Extract the [x, y] coordinate from the center of the cell holding the provided text.  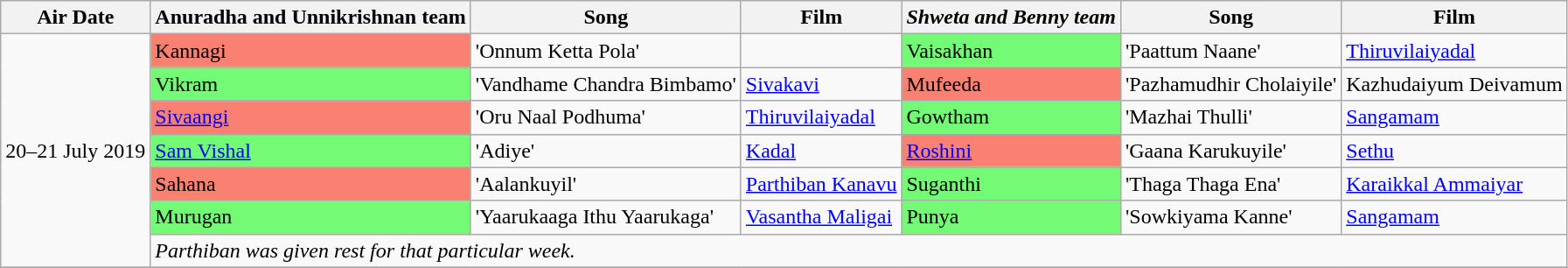
Kadal [821, 151]
'Sowkiyama Kanne' [1230, 217]
'Onnum Ketta Pola' [605, 51]
Mufeeda [1011, 84]
Kazhudaiyum Deivamum [1454, 84]
Roshini [1011, 151]
Sivakavi [821, 84]
Sethu [1454, 151]
Gowtham [1011, 117]
'Adiye' [605, 151]
Karaikkal Ammaiyar [1454, 184]
'Vandhame Chandra Bimbamo' [605, 84]
Vaisakhan [1011, 51]
Suganthi [1011, 184]
Air Date [75, 18]
Shweta and Benny team [1011, 18]
Vikram [311, 84]
'Mazhai Thulli' [1230, 117]
'Aalankuyil' [605, 184]
Vasantha Maligai [821, 217]
Parthiban Kanavu [821, 184]
'Yaarukaaga Ithu Yaarukaga' [605, 217]
Sam Vishal [311, 151]
20–21 July 2019 [75, 151]
'Gaana Karukuyile' [1230, 151]
'Oru Naal Podhuma' [605, 117]
Parthiban was given rest for that particular week. [859, 250]
Sahana [311, 184]
Anuradha and Unnikrishnan team [311, 18]
'Paattum Naane' [1230, 51]
'Pazhamudhir Cholaiyile' [1230, 84]
Murugan [311, 217]
Sivaangi [311, 117]
'Thaga Thaga Ena' [1230, 184]
Punya [1011, 217]
Kannagi [311, 51]
